Search for the cell housing the specified text and yield its [x, y] center coordinate. 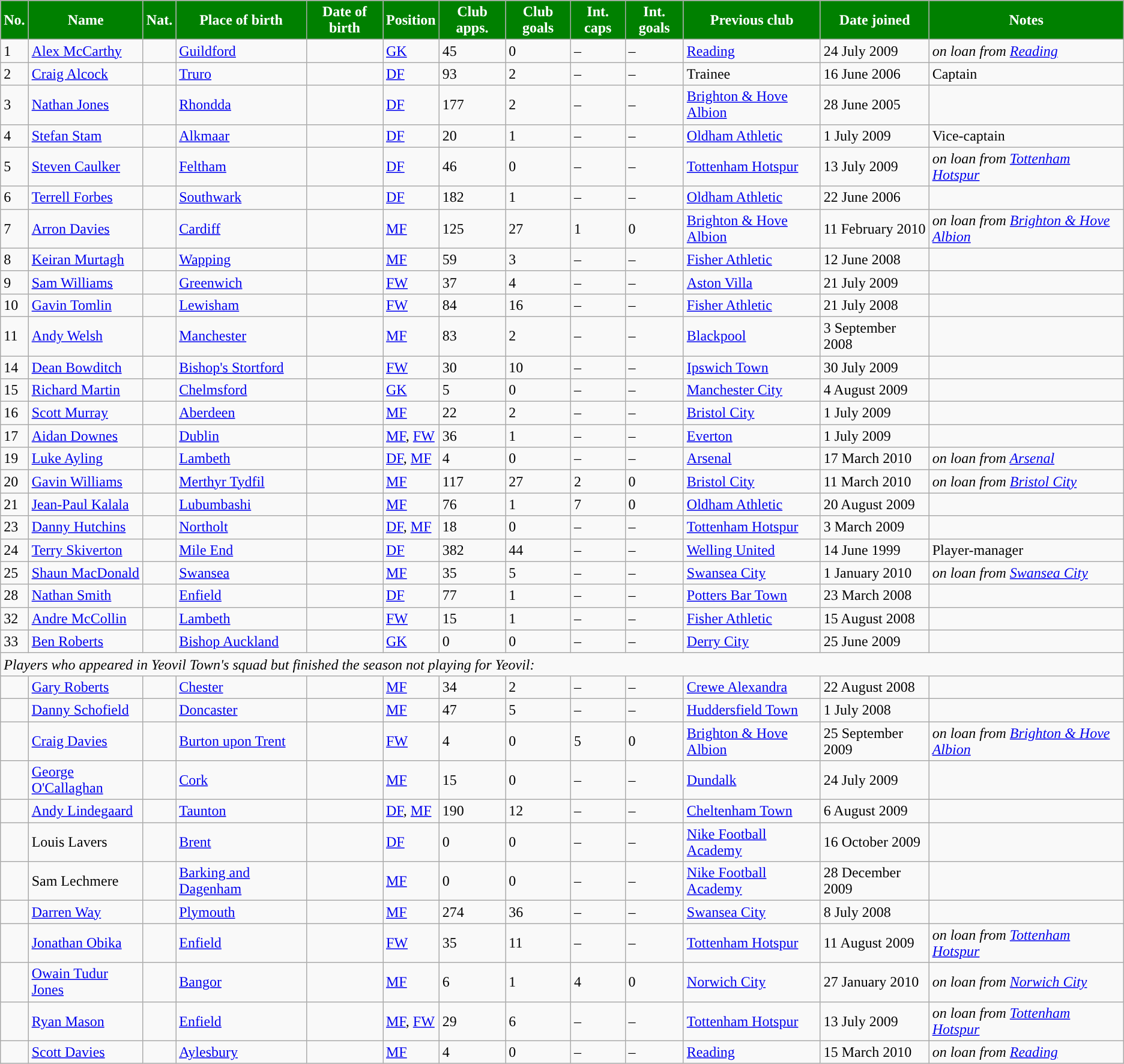
59 [472, 259]
Barking and Dagenham [241, 881]
Doncaster [241, 710]
34 [472, 687]
Feltham [241, 167]
9 [14, 282]
27 January 2010 [874, 982]
Name [85, 20]
on loan from Bristol City [1026, 482]
83 [472, 336]
17 March 2010 [874, 459]
Aylesbury [241, 1052]
182 [472, 198]
on loan from Arsenal [1026, 459]
Burton upon Trent [241, 741]
47 [472, 710]
23 March 2008 [874, 596]
16 June 2006 [874, 74]
4 August 2009 [874, 390]
177 [472, 104]
17 [14, 436]
Swansea [241, 573]
15 August 2008 [874, 618]
Keiran Murtagh [85, 259]
Huddersfield Town [752, 710]
Cardiff [241, 228]
18 [472, 527]
1 January 2010 [874, 573]
Arron Davies [85, 228]
19 [14, 459]
Owain Tudur Jones [85, 982]
12 June 2008 [874, 259]
Potters Bar Town [752, 596]
Stefan Stam [85, 136]
Place of birth [241, 20]
Gary Roberts [85, 687]
Dundalk [752, 781]
Terry Skiverton [85, 550]
Northolt [241, 527]
21 [14, 504]
25 June 2009 [874, 641]
11 February 2010 [874, 228]
Guildford [241, 51]
Southwark [241, 198]
84 [472, 305]
77 [472, 596]
Cheltenham Town [752, 811]
8 [14, 259]
45 [472, 51]
37 [472, 282]
22 June 2006 [874, 198]
30 [472, 367]
Chelmsford [241, 390]
Merthyr Tydfil [241, 482]
Player-manager [1026, 550]
on loan from Swansea City [1026, 573]
20 August 2009 [874, 504]
Andre McCollin [85, 618]
Taunton [241, 811]
Date joined [874, 20]
Nat. [159, 20]
32 [14, 618]
Rhondda [241, 104]
24 [14, 550]
Ryan Mason [85, 1021]
3 September 2008 [874, 336]
Gavin Williams [85, 482]
14 June 1999 [874, 550]
Bangor [241, 982]
125 [472, 228]
Sam Lechmere [85, 881]
Andy Welsh [85, 336]
Bishop's Stortford [241, 367]
Position [411, 20]
Cork [241, 781]
Greenwich [241, 282]
Richard Martin [85, 390]
33 [14, 641]
Alkmaar [241, 136]
Int. caps [598, 20]
23 [14, 527]
28 December 2009 [874, 881]
Ben Roberts [85, 641]
Brent [241, 842]
Club apps. [472, 20]
Arsenal [752, 459]
Darren Way [85, 912]
Everton [752, 436]
George O'Callaghan [85, 781]
Jean-Paul Kalala [85, 504]
Aberdeen [241, 413]
Luke Ayling [85, 459]
Dean Bowditch [85, 367]
Manchester City [752, 390]
Danny Hutchins [85, 527]
Mile End [241, 550]
25 September 2009 [874, 741]
11 March 2010 [874, 482]
Date of birth [345, 20]
46 [472, 167]
1 July 2008 [874, 710]
22 August 2008 [874, 687]
Truro [241, 74]
Plymouth [241, 912]
Trainee [752, 74]
Wapping [241, 259]
15 March 2010 [874, 1052]
Lewisham [241, 305]
Derry City [752, 641]
274 [472, 912]
Players who appeared in Yeovil Town's squad but finished the season not playing for Yeovil: [562, 664]
Norwich City [752, 982]
Ipswich Town [752, 367]
3 March 2009 [874, 527]
Captain [1026, 74]
30 July 2009 [874, 367]
6 August 2009 [874, 811]
Previous club [752, 20]
Louis Lavers [85, 842]
8 July 2008 [874, 912]
Club goals [538, 20]
Craig Alcock [85, 74]
Lubumbashi [241, 504]
12 [538, 811]
Blackpool [752, 336]
16 October 2009 [874, 842]
Danny Schofield [85, 710]
76 [472, 504]
117 [472, 482]
Notes [1026, 20]
Andy Lindegaard [85, 811]
Scott Murray [85, 413]
Chester [241, 687]
Int. goals [654, 20]
No. [14, 20]
382 [472, 550]
Nathan Smith [85, 596]
Sam Williams [85, 282]
Shaun MacDonald [85, 573]
Aston Villa [752, 282]
Alex McCarthy [85, 51]
29 [472, 1021]
93 [472, 74]
Aidan Downes [85, 436]
on loan from Norwich City [1026, 982]
22 [472, 413]
190 [472, 811]
21 July 2009 [874, 282]
Dublin [241, 436]
Steven Caulker [85, 167]
Scott Davies [85, 1052]
14 [14, 367]
Jonathan Obika [85, 943]
Craig Davies [85, 741]
11 August 2009 [874, 943]
Gavin Tomlin [85, 305]
Crewe Alexandra [752, 687]
Terrell Forbes [85, 198]
44 [538, 550]
28 June 2005 [874, 104]
Bishop Auckland [241, 641]
28 [14, 596]
Vice-captain [1026, 136]
Manchester [241, 336]
Nathan Jones [85, 104]
Welling United [752, 550]
25 [14, 573]
21 July 2008 [874, 305]
